Detect which cell encompasses the target text, then output its [x, y] center coordinate. 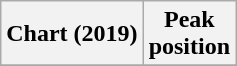
Peakposition [189, 34]
Chart (2019) [72, 34]
